Search for the cell housing the specified text and yield its (X, Y) center coordinate. 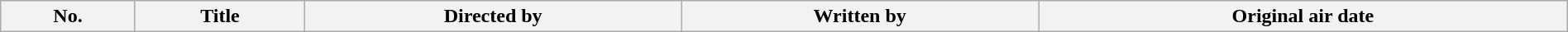
Directed by (493, 16)
Original air date (1303, 16)
Written by (860, 16)
Title (220, 16)
No. (68, 16)
